Provide the [x, y] coordinate of the cell's center where the given text is located.  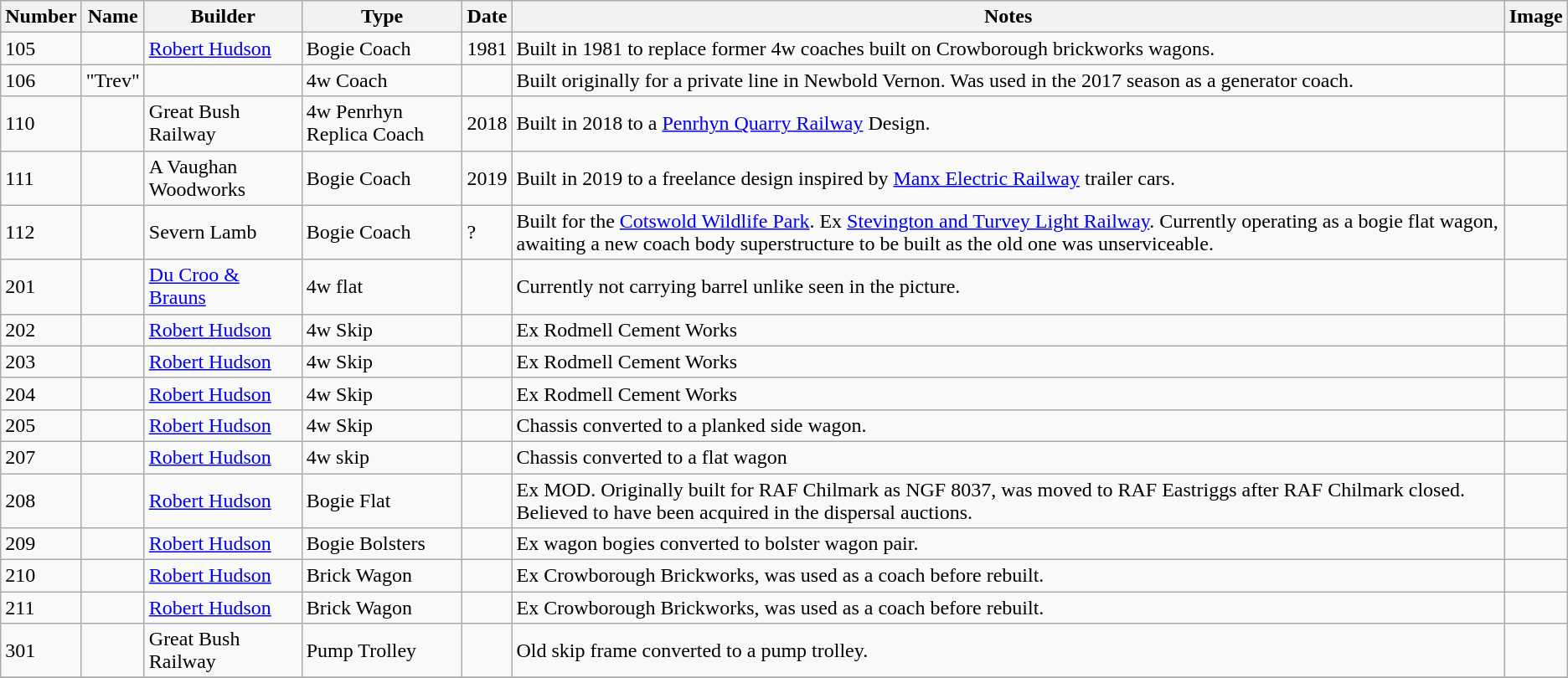
2018 [487, 124]
Old skip frame converted to a pump trolley. [1008, 651]
Built in 1981 to replace former 4w coaches built on Crowborough brickworks wagons. [1008, 49]
Name [112, 17]
Chassis converted to a planked side wagon. [1008, 425]
Notes [1008, 17]
205 [41, 425]
208 [41, 501]
301 [41, 651]
Built in 2018 to a Penrhyn Quarry Railway Design. [1008, 124]
Builder [223, 17]
? [487, 233]
209 [41, 544]
201 [41, 286]
211 [41, 608]
Number [41, 17]
207 [41, 457]
4w flat [382, 286]
111 [41, 177]
Image [1536, 17]
"Trev" [112, 80]
Bogie Bolsters [382, 544]
4w Coach [382, 80]
202 [41, 330]
112 [41, 233]
4w skip [382, 457]
Type [382, 17]
Pump Trolley [382, 651]
Du Croo & Brauns [223, 286]
110 [41, 124]
1981 [487, 49]
Currently not carrying barrel unlike seen in the picture. [1008, 286]
Ex wagon bogies converted to bolster wagon pair. [1008, 544]
Date [487, 17]
Built originally for a private line in Newbold Vernon. Was used in the 2017 season as a generator coach. [1008, 80]
106 [41, 80]
A Vaughan Woodworks [223, 177]
4w Penrhyn Replica Coach [382, 124]
Chassis converted to a flat wagon [1008, 457]
2019 [487, 177]
203 [41, 362]
Severn Lamb [223, 233]
Built in 2019 to a freelance design inspired by Manx Electric Railway trailer cars. [1008, 177]
210 [41, 576]
Bogie Flat [382, 501]
105 [41, 49]
204 [41, 393]
